Determine the (X, Y) coordinate at the center of the cell enclosing the given text.  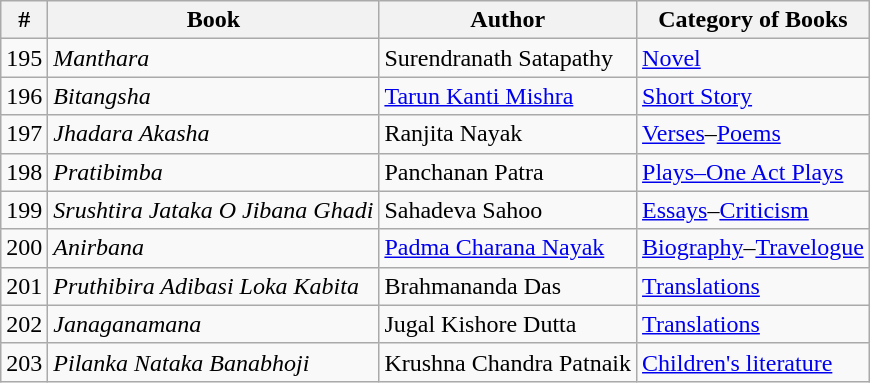
Krushna Chandra Patnaik (508, 362)
Manthara (214, 58)
199 (24, 210)
195 (24, 58)
201 (24, 286)
Bitangsha (214, 96)
202 (24, 324)
Verses–Poems (754, 134)
Sahadeva Sahoo (508, 210)
Pratibimba (214, 172)
Ranjita Nayak (508, 134)
Plays–One Act Plays (754, 172)
Pilanka Nataka Banabhoji (214, 362)
Janaganamana (214, 324)
Book (214, 20)
Surendranath Satapathy (508, 58)
Biography–Travelogue (754, 248)
Srushtira Jataka O Jibana Ghadi (214, 210)
Brahmananda Das (508, 286)
Jhadara Akasha (214, 134)
Short Story (754, 96)
# (24, 20)
197 (24, 134)
Jugal Kishore Dutta (508, 324)
198 (24, 172)
Children's literature (754, 362)
Tarun Kanti Mishra (508, 96)
Pruthibira Adibasi Loka Kabita (214, 286)
Essays–Criticism (754, 210)
196 (24, 96)
Anirbana (214, 248)
Novel (754, 58)
Category of Books (754, 20)
Padma Charana Nayak (508, 248)
Author (508, 20)
200 (24, 248)
Panchanan Patra (508, 172)
203 (24, 362)
